Detect which cell encompasses the target text, then output its [x, y] center coordinate. 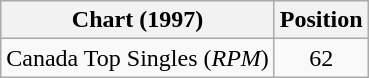
Position [321, 20]
62 [321, 58]
Canada Top Singles (RPM) [138, 58]
Chart (1997) [138, 20]
